Pinpoint the cell where the given text exists, returning its (x, y) midpoint coordinate. 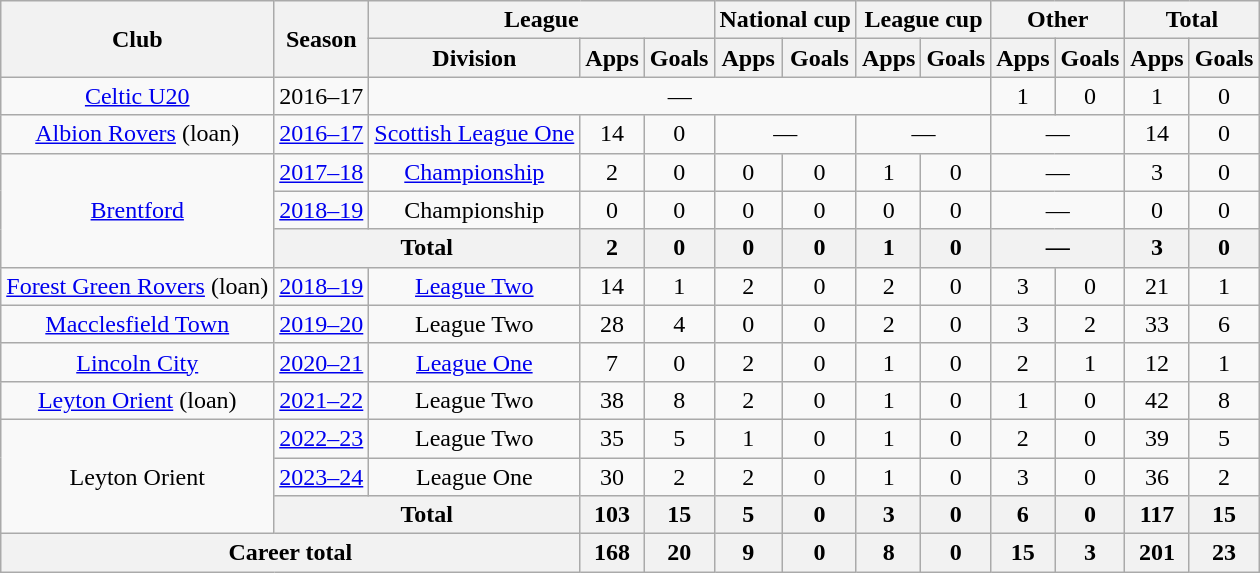
Career total (290, 553)
12 (1157, 362)
Season (322, 39)
168 (612, 553)
30 (612, 477)
Albion Rovers (loan) (138, 134)
2020–21 (322, 362)
38 (612, 400)
Celtic U20 (138, 96)
23 (1224, 553)
Leyton Orient (138, 476)
42 (1157, 400)
28 (612, 324)
Forest Green Rovers (loan) (138, 286)
Other (1058, 20)
35 (612, 438)
Brentford (138, 210)
Scottish League One (474, 134)
2022–23 (322, 438)
103 (612, 515)
2021–22 (322, 400)
4 (679, 324)
2017–18 (322, 172)
20 (679, 553)
39 (1157, 438)
Leyton Orient (loan) (138, 400)
2019–20 (322, 324)
7 (612, 362)
117 (1157, 515)
National cup (785, 20)
Club (138, 39)
League (542, 20)
9 (748, 553)
33 (1157, 324)
21 (1157, 286)
Lincoln City (138, 362)
League cup (923, 20)
Macclesfield Town (138, 324)
201 (1157, 553)
36 (1157, 477)
2023–24 (322, 477)
Division (474, 58)
